Search for the cell housing the specified text and yield its (x, y) center coordinate. 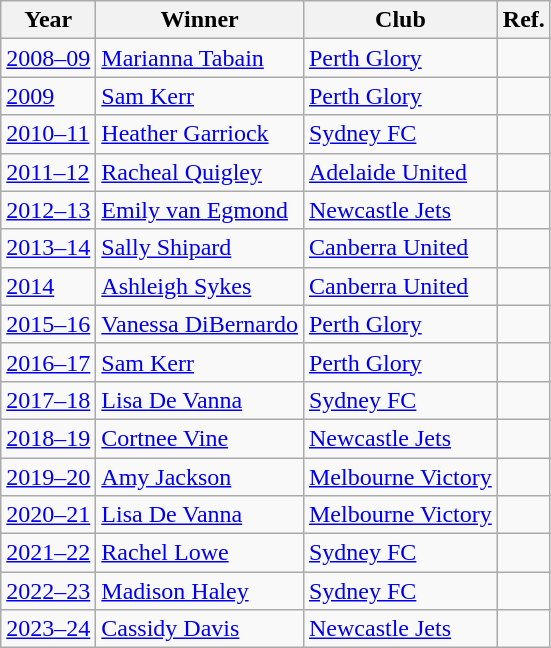
Ref. (524, 20)
2023–24 (48, 629)
Cortnee Vine (200, 438)
Sally Shipard (200, 248)
Cassidy Davis (200, 629)
Racheal Quigley (200, 172)
2019–20 (48, 477)
2011–12 (48, 172)
2015–16 (48, 324)
Club (400, 20)
Ashleigh Sykes (200, 286)
2021–22 (48, 553)
Vanessa DiBernardo (200, 324)
Emily van Egmond (200, 210)
2022–23 (48, 591)
2009 (48, 96)
Winner (200, 20)
2020–21 (48, 515)
Rachel Lowe (200, 553)
Adelaide United (400, 172)
Heather Garriock (200, 134)
Marianna Tabain (200, 58)
Year (48, 20)
2008–09 (48, 58)
2014 (48, 286)
2016–17 (48, 362)
2013–14 (48, 248)
2018–19 (48, 438)
2012–13 (48, 210)
Madison Haley (200, 591)
2010–11 (48, 134)
2017–18 (48, 400)
Amy Jackson (200, 477)
